From the cell containing the given text, extract its center point as (x, y) coordinate. 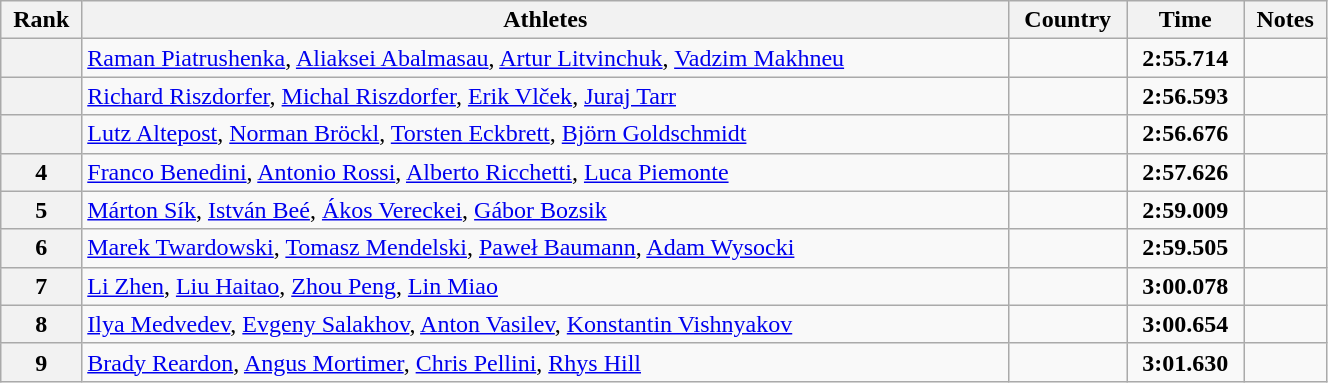
2:56.676 (1186, 134)
Notes (1286, 20)
Country (1068, 20)
2:59.505 (1186, 248)
2:55.714 (1186, 58)
Raman Piatrushenka, Aliaksei Abalmasau, Artur Litvinchuk, Vadzim Makhneu (546, 58)
9 (42, 362)
3:01.630 (1186, 362)
Li Zhen, Liu Haitao, Zhou Peng, Lin Miao (546, 286)
Lutz Altepost, Norman Bröckl, Torsten Eckbrett, Björn Goldschmidt (546, 134)
3:00.078 (1186, 286)
Ilya Medvedev, Evgeny Salakhov, Anton Vasilev, Konstantin Vishnyakov (546, 324)
3:00.654 (1186, 324)
Franco Benedini, Antonio Rossi, Alberto Ricchetti, Luca Piemonte (546, 172)
Athletes (546, 20)
7 (42, 286)
2:57.626 (1186, 172)
Marek Twardowski, Tomasz Mendelski, Paweł Baumann, Adam Wysocki (546, 248)
Márton Sík, István Beé, Ákos Vereckei, Gábor Bozsik (546, 210)
2:56.593 (1186, 96)
6 (42, 248)
Rank (42, 20)
8 (42, 324)
Brady Reardon, Angus Mortimer, Chris Pellini, Rhys Hill (546, 362)
4 (42, 172)
5 (42, 210)
Time (1186, 20)
2:59.009 (1186, 210)
Richard Riszdorfer, Michal Riszdorfer, Erik Vlček, Juraj Tarr (546, 96)
